Output the [x, y] coordinate of the center of the cell containing the given text.  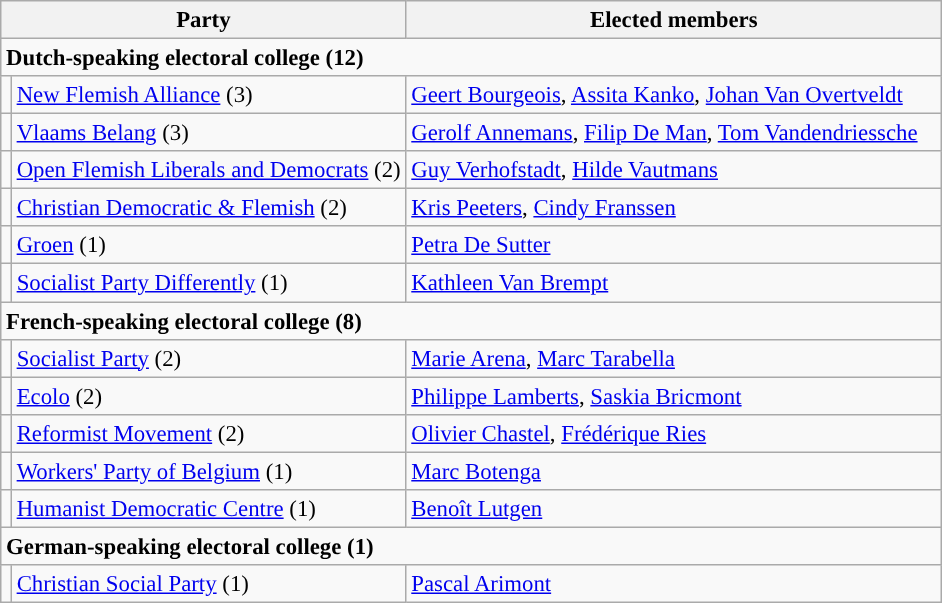
Kathleen Van Brempt [674, 283]
Christian Democratic & Flemish (2) [208, 208]
Workers' Party of Belgium (1) [208, 471]
Humanist Democratic Centre (1) [208, 509]
Vlaams Belang (3) [208, 133]
Marc Botenga [674, 471]
Party [204, 20]
Guy Verhofstadt, Hilde Vautmans [674, 170]
Kris Peeters, Cindy Franssen [674, 208]
Geert Bourgeois, Assita Kanko, Johan Van Overtveldt [674, 95]
Socialist Party (2) [208, 358]
Petra De Sutter [674, 245]
Elected members [674, 20]
Christian Social Party (1) [208, 584]
Open Flemish Liberals and Democrats (2) [208, 170]
German-speaking electoral college (1) [472, 546]
Olivier Chastel, Frédérique Ries [674, 433]
French-speaking electoral college (8) [472, 321]
Reformist Movement (2) [208, 433]
Philippe Lamberts, Saskia Bricmont [674, 396]
Gerolf Annemans, Filip De Man, Tom Vandendriessche [674, 133]
Ecolo (2) [208, 396]
Benoît Lutgen [674, 509]
New Flemish Alliance (3) [208, 95]
Groen (1) [208, 245]
Socialist Party Differently (1) [208, 283]
Marie Arena, Marc Tarabella [674, 358]
Pascal Arimont [674, 584]
Dutch-speaking electoral college (12) [472, 58]
